Capture the cell that displays the provided text and extract its (x, y) central coordinate. 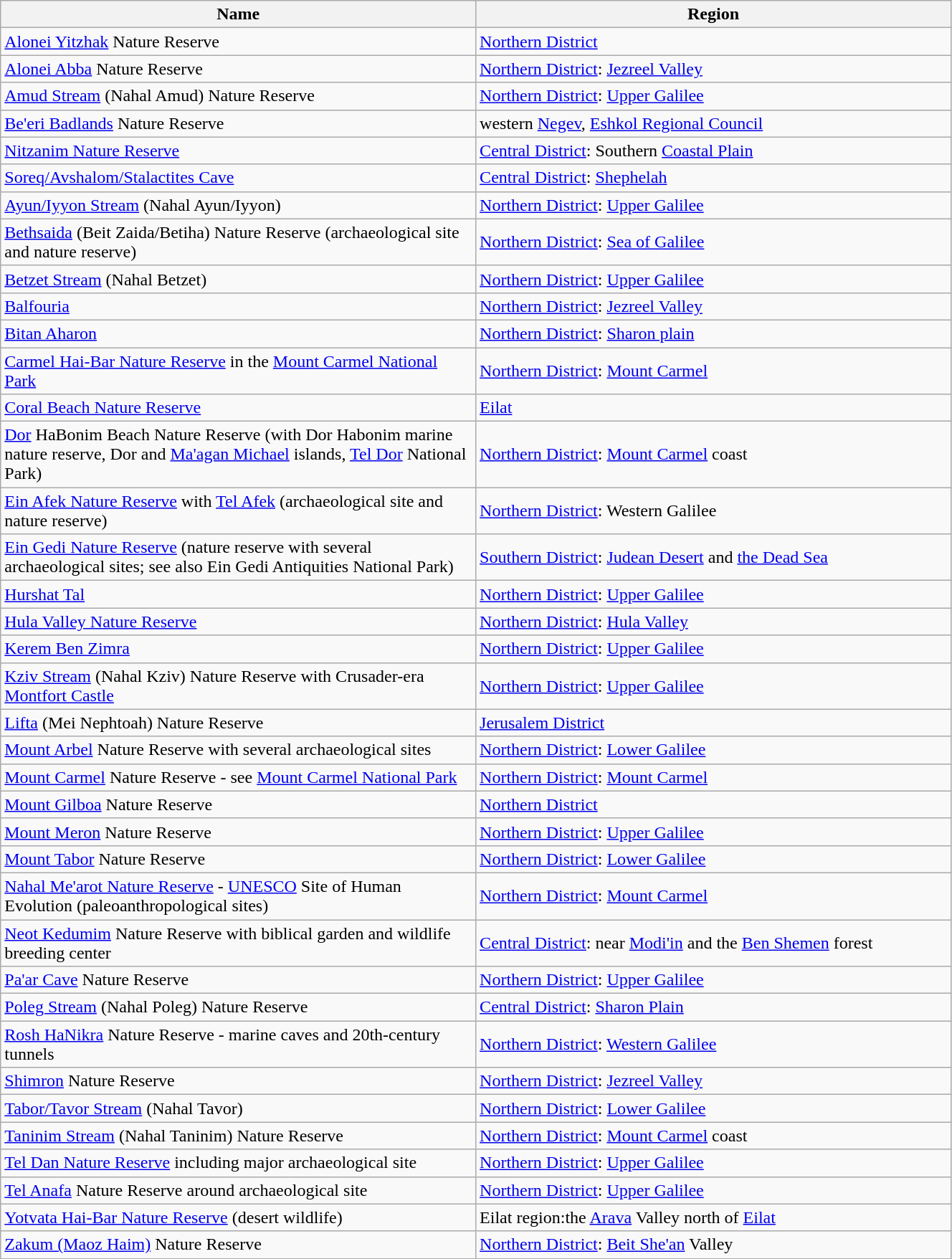
western Negev, Eshkol Regional Council (714, 123)
Central District: Shephelah (714, 178)
Soreq/Avshalom/Stalactites Cave (238, 178)
Tel Anafa Nature Reserve around archaeological site (238, 1190)
Pa'ar Cave Nature Reserve (238, 980)
Betzet Stream (Nahal Betzet) (238, 279)
Central District: near Modi'in and the Ben Shemen forest (714, 942)
Rosh HaNikra Nature Reserve - marine caves and 20th-century tunnels (238, 1044)
Region (714, 14)
Tabor/Tavor Stream (Nahal Tavor) (238, 1108)
Mount Carmel Nature Reserve - see Mount Carmel National Park (238, 777)
Central District: Southern Coastal Plain (714, 151)
Bethsaida (Beit Zaida/Betiha) Nature Reserve (archaeological site and nature reserve) (238, 242)
Nitzanim Nature Reserve (238, 151)
Carmel Hai-Bar Nature Reserve in the Mount Carmel National Park (238, 370)
Yotvata Hai-Bar Nature Reserve (desert wildlife) (238, 1217)
Lifta (Mei Nephtoah) Nature Reserve (238, 723)
Hurshat Tal (238, 594)
Name (238, 14)
Be'eri Badlands Nature Reserve (238, 123)
Hula Valley Nature Reserve (238, 622)
Central District: Sharon Plain (714, 1007)
Eilat (714, 408)
Poleg Stream (Nahal Poleg) Nature Reserve (238, 1007)
Jerusalem District (714, 723)
Northern District: Beit She'an Valley (714, 1245)
Balfouria (238, 306)
Alonei Yitzhak Nature Reserve (238, 42)
Coral Beach Nature Reserve (238, 408)
Kerem Ben Zimra (238, 649)
Amud Stream (Nahal Amud) Nature Reserve (238, 96)
Nahal Me'arot Nature Reserve - UNESCO Site of Human Evolution (paleoanthropological sites) (238, 896)
Southern District: Judean Desert and the Dead Sea (714, 558)
Dor HaBonim Beach Nature Reserve (with Dor Habonim marine nature reserve, Dor and Ma'agan Michael islands, Tel Dor National Park) (238, 455)
Tel Dan Nature Reserve including major archaeological site (238, 1163)
Ayun/Iyyon Stream (Nahal Ayun/Iyyon) (238, 205)
Mount Tabor Nature Reserve (238, 859)
Neot Kedumim Nature Reserve with biblical garden and wildlife breeding center (238, 942)
Bitan Aharon (238, 333)
Ein Gedi Nature Reserve (nature reserve with several archaeological sites; see also Ein Gedi Antiquities National Park) (238, 558)
Mount Arbel Nature Reserve with several archaeological sites (238, 750)
Shimron Nature Reserve (238, 1081)
Taninim Stream (Nahal Taninim) Nature Reserve (238, 1136)
Mount Meron Nature Reserve (238, 832)
Northern District: Hula Valley (714, 622)
Northern District: Sea of Galilee (714, 242)
Northern District: Sharon plain (714, 333)
Ein Afek Nature Reserve with Tel Afek (archaeological site and nature reserve) (238, 510)
Kziv Stream (Nahal Kziv) Nature Reserve with Crusader-era Montfort Castle (238, 685)
Eilat region:the Arava Valley north of Eilat (714, 1217)
Alonei Abba Nature Reserve (238, 69)
Zakum (Maoz Haim) Nature Reserve (238, 1245)
Mount Gilboa Nature Reserve (238, 804)
